Pinpoint the cell where the given text exists, returning its [x, y] midpoint coordinate. 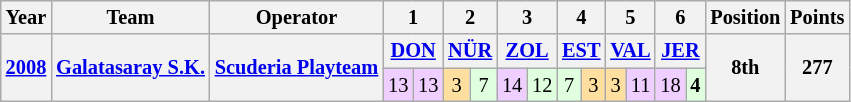
2 [470, 17]
Year [26, 17]
8th [745, 68]
14 [512, 85]
11 [641, 85]
5 [630, 17]
Position [745, 17]
Scuderia Playteam [296, 68]
Galatasaray S.K. [130, 68]
1 [413, 17]
12 [542, 85]
EST [581, 51]
NÜR [470, 51]
277 [817, 68]
DON [413, 51]
18 [670, 85]
Team [130, 17]
6 [680, 17]
VAL [630, 51]
Points [817, 17]
ZOL [527, 51]
JER [680, 51]
Operator [296, 17]
2008 [26, 68]
